Find where the given text appears and provide that cell's center as [x, y] coordinate. 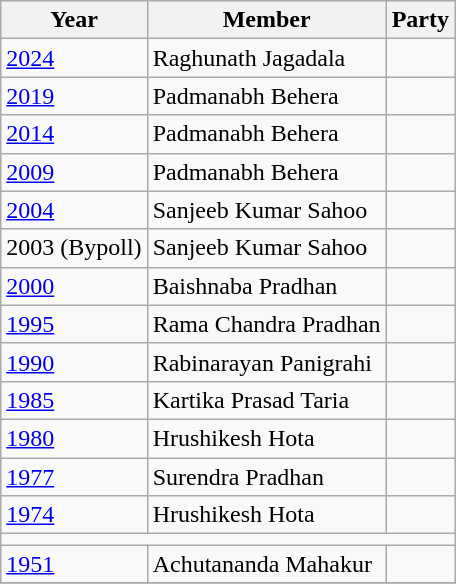
1977 [74, 477]
2003 (Bypoll) [74, 248]
2014 [74, 134]
2009 [74, 172]
2024 [74, 58]
Kartika Prasad Taria [266, 400]
1980 [74, 438]
1985 [74, 400]
1951 [74, 564]
Party [420, 20]
2000 [74, 286]
Baishnaba Pradhan [266, 286]
Year [74, 20]
Achutananda Mahakur [266, 564]
1995 [74, 324]
Surendra Pradhan [266, 477]
2019 [74, 96]
2004 [74, 210]
Member [266, 20]
1990 [74, 362]
Rabinarayan Panigrahi [266, 362]
Rama Chandra Pradhan [266, 324]
Raghunath Jagadala [266, 58]
1974 [74, 515]
